Determine the (X, Y) coordinate at the center of the cell enclosing the given text.  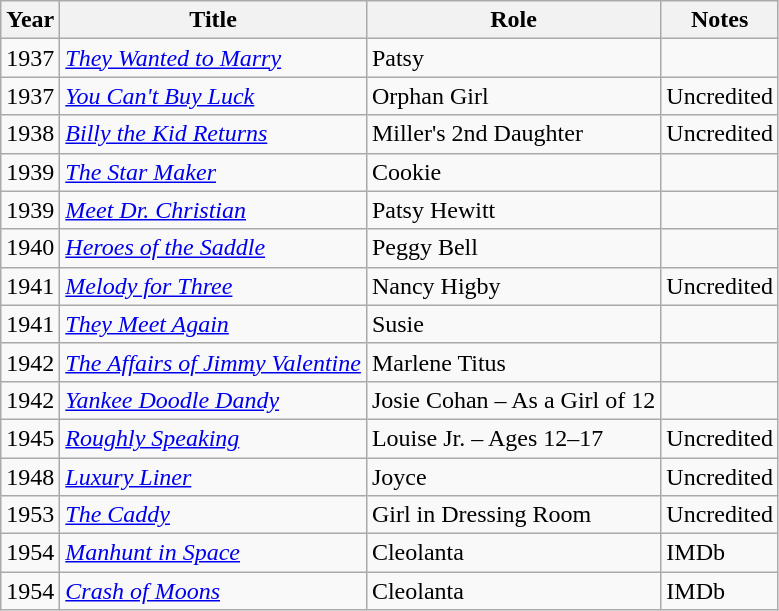
Joyce (513, 477)
Billy the Kid Returns (214, 134)
Crash of Moons (214, 591)
1953 (30, 515)
Notes (720, 20)
1948 (30, 477)
Orphan Girl (513, 96)
Nancy Higby (513, 286)
They Meet Again (214, 324)
Manhunt in Space (214, 553)
Yankee Doodle Dandy (214, 400)
Role (513, 20)
You Can't Buy Luck (214, 96)
Luxury Liner (214, 477)
Peggy Bell (513, 248)
1940 (30, 248)
Roughly Speaking (214, 438)
Miller's 2nd Daughter (513, 134)
The Affairs of Jimmy Valentine (214, 362)
Josie Cohan – As a Girl of 12 (513, 400)
Susie (513, 324)
Marlene Titus (513, 362)
The Caddy (214, 515)
Year (30, 20)
Title (214, 20)
Meet Dr. Christian (214, 210)
1945 (30, 438)
The Star Maker (214, 172)
Patsy (513, 58)
Girl in Dressing Room (513, 515)
Patsy Hewitt (513, 210)
Melody for Three (214, 286)
Louise Jr. – Ages 12–17 (513, 438)
They Wanted to Marry (214, 58)
1938 (30, 134)
Cookie (513, 172)
Heroes of the Saddle (214, 248)
